Pinpoint the cell where the given text exists, returning its [X, Y] midpoint coordinate. 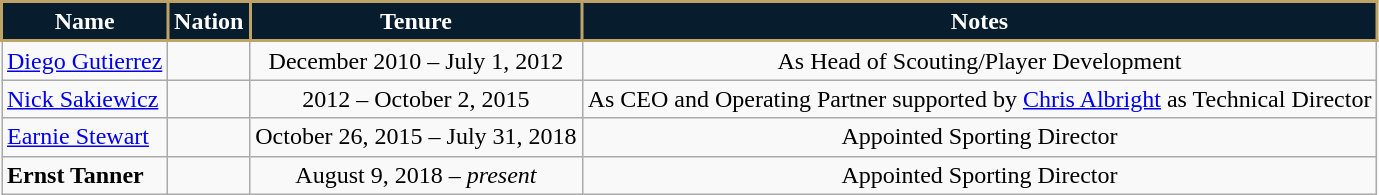
2012 – October 2, 2015 [416, 99]
Diego Gutierrez [85, 60]
Ernst Tanner [85, 175]
Tenure [416, 22]
Earnie Stewart [85, 137]
Nick Sakiewicz [85, 99]
August 9, 2018 – present [416, 175]
Notes [980, 22]
As CEO and Operating Partner supported by Chris Albright as Technical Director [980, 99]
Nation [209, 22]
Name [85, 22]
As Head of Scouting/Player Development [980, 60]
December 2010 – July 1, 2012 [416, 60]
October 26, 2015 – July 31, 2018 [416, 137]
